Provide the (x, y) coordinate of the cell's center where the given text is located.  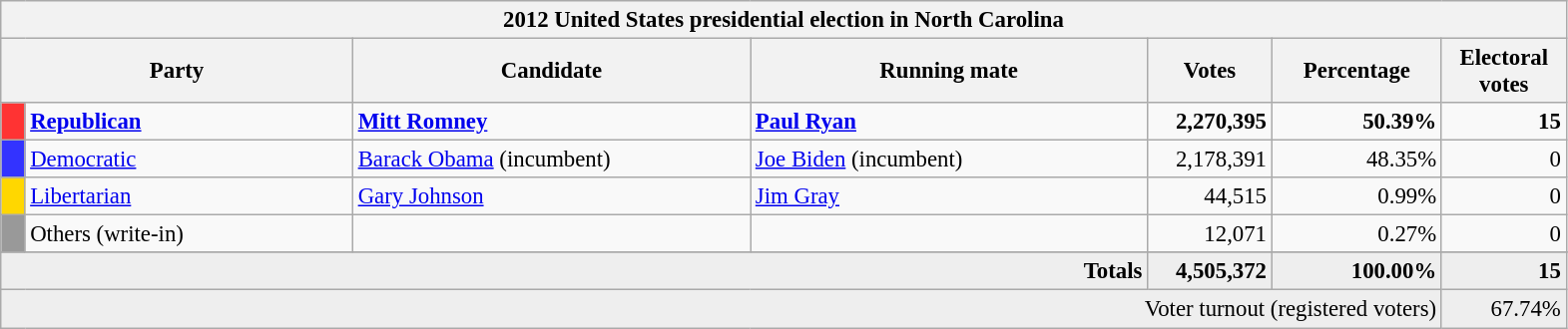
Votes (1210, 72)
2,178,391 (1210, 160)
Others (write-in) (189, 234)
Mitt Romney (551, 122)
12,071 (1210, 234)
Gary Johnson (551, 196)
Democratic (189, 160)
2012 United States presidential election in North Carolina (784, 20)
44,515 (1210, 196)
0.27% (1356, 234)
100.00% (1356, 272)
Party (178, 72)
48.35% (1356, 160)
Barack Obama (incumbent) (551, 160)
2,270,395 (1210, 122)
Libertarian (189, 196)
Voter turnout (registered voters) (722, 309)
4,505,372 (1210, 272)
Paul Ryan (949, 122)
0.99% (1356, 196)
Percentage (1356, 72)
Joe Biden (incumbent) (949, 160)
Candidate (551, 72)
67.74% (1503, 309)
Totals (575, 272)
Jim Gray (949, 196)
Republican (189, 122)
Running mate (949, 72)
50.39% (1356, 122)
Electoral votes (1503, 72)
